From the cell containing the given text, extract its center point as [X, Y] coordinate. 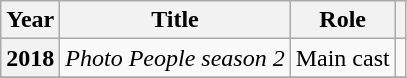
2018 [30, 58]
Main cast [342, 58]
Title [175, 20]
Role [342, 20]
Year [30, 20]
Photo People season 2 [175, 58]
